Detect which cell encompasses the target text, then output its (X, Y) center coordinate. 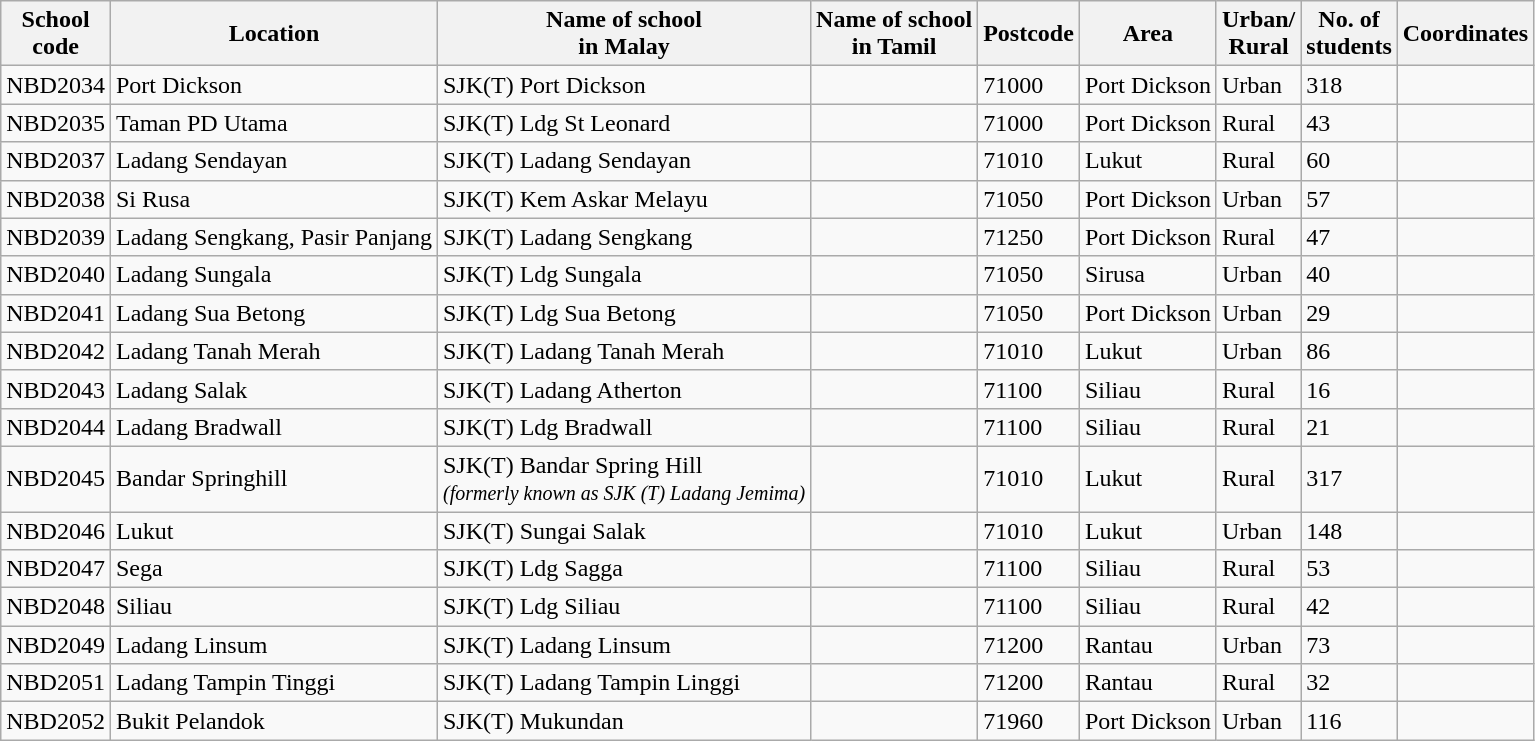
SJK(T) Ldg Sua Betong (624, 313)
NBD2047 (56, 569)
SJK(T) Mukundan (624, 721)
Ladang Sua Betong (274, 313)
148 (1349, 531)
Bandar Springhill (274, 478)
NBD2045 (56, 478)
Schoolcode (56, 34)
57 (1349, 199)
NBD2037 (56, 161)
Ladang Linsum (274, 645)
40 (1349, 275)
318 (1349, 85)
71960 (1029, 721)
SJK(T) Ladang Atherton (624, 389)
Taman PD Utama (274, 123)
32 (1349, 683)
Area (1148, 34)
21 (1349, 427)
73 (1349, 645)
NBD2034 (56, 85)
NBD2048 (56, 607)
NBD2046 (56, 531)
NBD2042 (56, 351)
SJK(T) Ldg Bradwall (624, 427)
Ladang Bradwall (274, 427)
Location (274, 34)
Ladang Sendayan (274, 161)
NBD2039 (56, 237)
Ladang Tanah Merah (274, 351)
Ladang Sungala (274, 275)
NBD2038 (56, 199)
SJK(T) Ladang Sendayan (624, 161)
Ladang Salak (274, 389)
71250 (1029, 237)
No. ofstudents (1349, 34)
NBD2041 (56, 313)
Si Rusa (274, 199)
Ladang Tampin Tinggi (274, 683)
Ladang Sengkang, Pasir Panjang (274, 237)
SJK(T) Ldg Siliau (624, 607)
Sega (274, 569)
SJK(T) Sungai Salak (624, 531)
NBD2043 (56, 389)
SJK(T) Kem Askar Melayu (624, 199)
Name of schoolin Malay (624, 34)
16 (1349, 389)
317 (1349, 478)
SJK(T) Ladang Tanah Merah (624, 351)
29 (1349, 313)
SJK(T) Port Dickson (624, 85)
SJK(T) Ldg Sungala (624, 275)
Name of schoolin Tamil (894, 34)
Urban/Rural (1258, 34)
SJK(T) Bandar Spring Hill(formerly known as SJK (T) Ladang Jemima) (624, 478)
SJK(T) Ldg St Leonard (624, 123)
53 (1349, 569)
42 (1349, 607)
NBD2052 (56, 721)
Coordinates (1465, 34)
Postcode (1029, 34)
60 (1349, 161)
NBD2040 (56, 275)
Bukit Pelandok (274, 721)
SJK(T) Ldg Sagga (624, 569)
86 (1349, 351)
NBD2035 (56, 123)
SJK(T) Ladang Tampin Linggi (624, 683)
SJK(T) Ladang Linsum (624, 645)
SJK(T) Ladang Sengkang (624, 237)
116 (1349, 721)
Sirusa (1148, 275)
NBD2051 (56, 683)
NBD2044 (56, 427)
43 (1349, 123)
NBD2049 (56, 645)
47 (1349, 237)
